Return the [x, y] coordinate for the center point of the cell that contains the specified text.  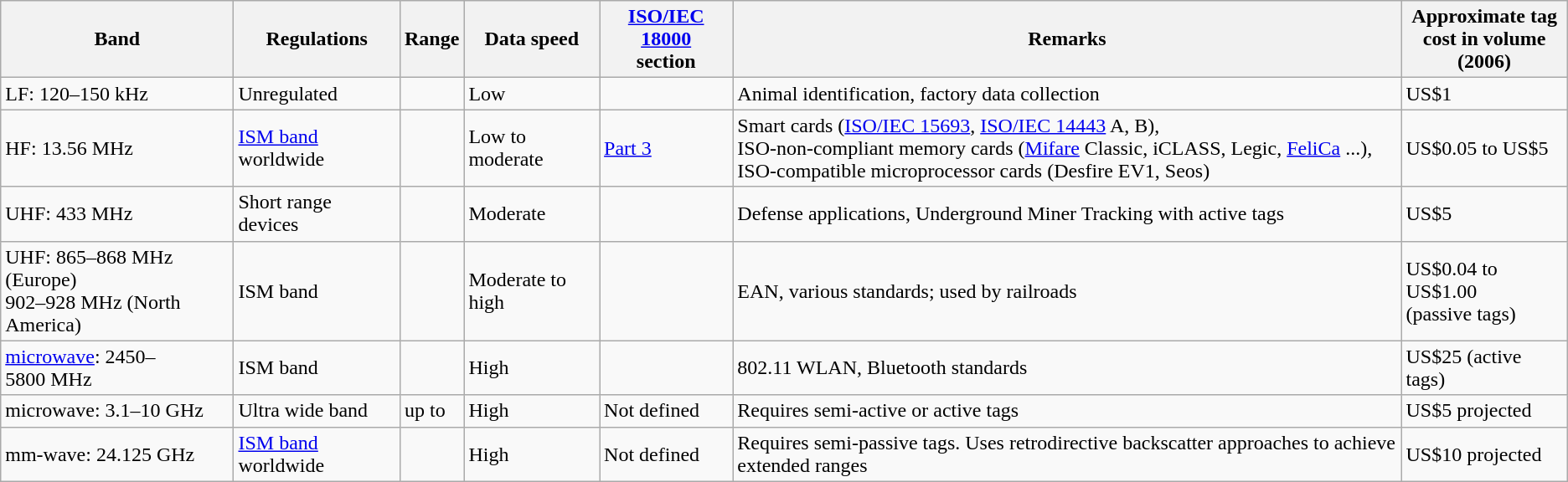
Low to moderate [532, 148]
EAN, various standards; used by railroads [1067, 291]
LF: 120–150 kHz [117, 94]
up to [431, 411]
US$0.04 to US$1.00(passive tags) [1484, 291]
microwave: 3.1–10 GHz [117, 411]
Requires semi-active or active tags [1067, 411]
US$10 projected [1484, 454]
Data speed [532, 39]
Animal identification, factory data collection [1067, 94]
Approximate tagcost in volume(2006) [1484, 39]
Requires semi-passive tags. Uses retrodirective backscatter approaches to achieve extended ranges [1067, 454]
US$1 [1484, 94]
Defense applications, Underground Miner Tracking with active tags [1067, 214]
Low [532, 94]
Unregulated [317, 94]
HF: 13.56 MHz [117, 148]
US$5 projected [1484, 411]
Regulations [317, 39]
Remarks [1067, 39]
Range [431, 39]
Short range devices [317, 214]
Ultra wide band [317, 411]
Part 3 [667, 148]
802.11 WLAN, Bluetooth standards [1067, 368]
US$0.05 to US$5 [1484, 148]
microwave: 2450–5800 MHz [117, 368]
US$5 [1484, 214]
mm-wave: 24.125 GHz [117, 454]
Moderate [532, 214]
Moderate to high [532, 291]
UHF: 865–868 MHz (Europe)902–928 MHz (North America) [117, 291]
ISO/IEC 18000section [667, 39]
UHF: 433 MHz [117, 214]
Band [117, 39]
US$25 (active tags) [1484, 368]
